Locate the cell with the specified text and output its (X, Y) center coordinate. 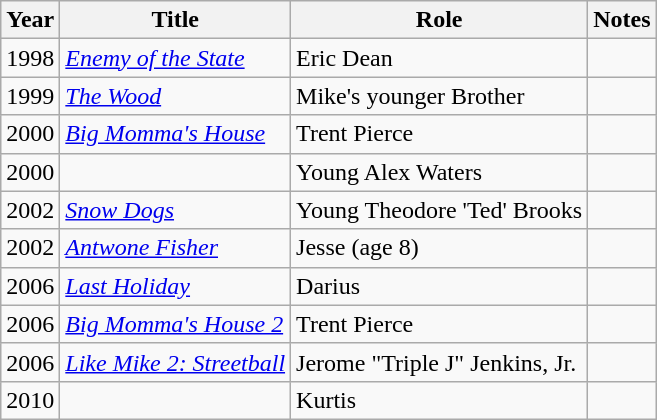
Big Momma's House 2 (176, 324)
Snow Dogs (176, 210)
Jerome "Triple J" Jenkins, Jr. (440, 362)
Last Holiday (176, 286)
Mike's younger Brother (440, 96)
The Wood (176, 96)
2010 (30, 400)
Title (176, 20)
1998 (30, 58)
Like Mike 2: Streetball (176, 362)
Antwone Fisher (176, 248)
Big Momma's House (176, 134)
Notes (622, 20)
Darius (440, 286)
Young Alex Waters (440, 172)
Enemy of the State (176, 58)
Jesse (age 8) (440, 248)
Young Theodore 'Ted' Brooks (440, 210)
1999 (30, 96)
Year (30, 20)
Eric Dean (440, 58)
Role (440, 20)
Kurtis (440, 400)
